Extract the [X, Y] coordinate from the center of the cell holding the provided text.  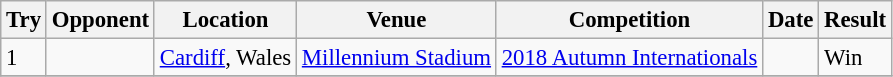
Try [24, 20]
Venue [397, 20]
Result [856, 20]
Millennium Stadium [397, 58]
Competition [629, 20]
Location [225, 20]
Opponent [100, 20]
Win [856, 58]
2018 Autumn Internationals [629, 58]
Cardiff, Wales [225, 58]
1 [24, 58]
Date [791, 20]
